Output the (X, Y) coordinate of the center of the cell containing the given text.  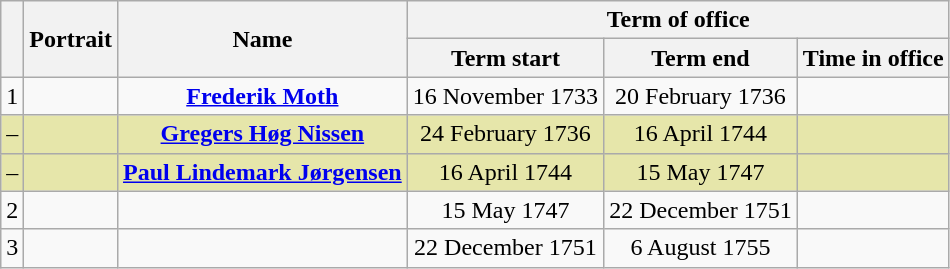
6 August 1755 (701, 248)
24 February 1736 (505, 134)
2 (12, 210)
16 November 1733 (505, 96)
Frederik Moth (262, 96)
20 February 1736 (701, 96)
Term start (505, 58)
Portrait (71, 39)
Gregers Høg Nissen (262, 134)
3 (12, 248)
Name (262, 39)
Term end (701, 58)
Paul Lindemark Jørgensen (262, 172)
1 (12, 96)
Time in office (873, 58)
Term of office (678, 20)
